Return [X, Y] of the center of cell containing provided text 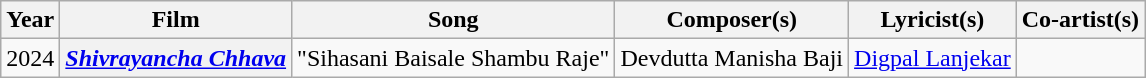
Devdutta Manisha Baji [732, 58]
2024 [30, 58]
Co-artist(s) [1080, 20]
Shivrayancha Chhava [176, 58]
Song [454, 20]
Film [176, 20]
Lyricist(s) [933, 20]
Digpal Lanjekar [933, 58]
"Sihasani Baisale Shambu Raje" [454, 58]
Year [30, 20]
Composer(s) [732, 20]
